Determine the (X, Y) coordinate at the center of the cell enclosing the given text.  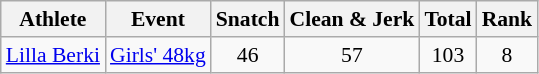
Clean & Jerk (352, 19)
103 (448, 55)
Rank (508, 19)
Girls' 48kg (158, 55)
Snatch (248, 19)
Athlete (53, 19)
8 (508, 55)
Event (158, 19)
Lilla Berki (53, 55)
46 (248, 55)
Total (448, 19)
57 (352, 55)
